From the cell containing the given text, extract its center point as [x, y] coordinate. 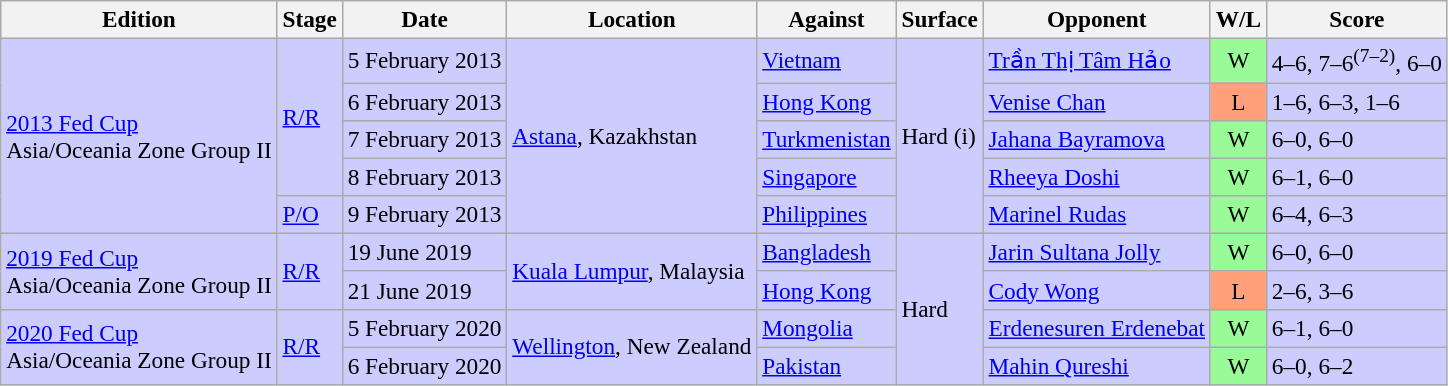
Hard [940, 308]
5 February 2020 [424, 328]
Marinel Rudas [1096, 214]
Turkmenistan [826, 139]
P/O [310, 214]
Hard (i) [940, 136]
Mongolia [826, 328]
1–6, 6–3, 1–6 [1356, 101]
W/L [1238, 19]
Stage [310, 19]
6–4, 6–3 [1356, 214]
6 February 2013 [424, 101]
Cody Wong [1096, 290]
Erdenesuren Erdenebat [1096, 328]
2020 Fed Cup Asia/Oceania Zone Group II [139, 347]
2–6, 3–6 [1356, 290]
21 June 2019 [424, 290]
Jahana Bayramova [1096, 139]
Kuala Lumpur, Malaysia [632, 271]
Rheeya Doshi [1096, 177]
Pakistan [826, 366]
6–0, 6–2 [1356, 366]
Against [826, 19]
Mahin Qureshi [1096, 366]
Location [632, 19]
Philippines [826, 214]
Venise Chan [1096, 101]
5 February 2013 [424, 60]
8 February 2013 [424, 177]
Date [424, 19]
Vietnam [826, 60]
6 February 2020 [424, 366]
Bangladesh [826, 252]
Score [1356, 19]
Singapore [826, 177]
Jarin Sultana Jolly [1096, 252]
Astana, Kazakhstan [632, 136]
Wellington, New Zealand [632, 347]
9 February 2013 [424, 214]
2019 Fed Cup Asia/Oceania Zone Group II [139, 271]
Edition [139, 19]
Opponent [1096, 19]
Trần Thị Tâm Hảo [1096, 60]
4–6, 7–6(7–2), 6–0 [1356, 60]
19 June 2019 [424, 252]
2013 Fed Cup Asia/Oceania Zone Group II [139, 136]
Surface [940, 19]
7 February 2013 [424, 139]
